Detect which cell encompasses the target text, then output its (X, Y) center coordinate. 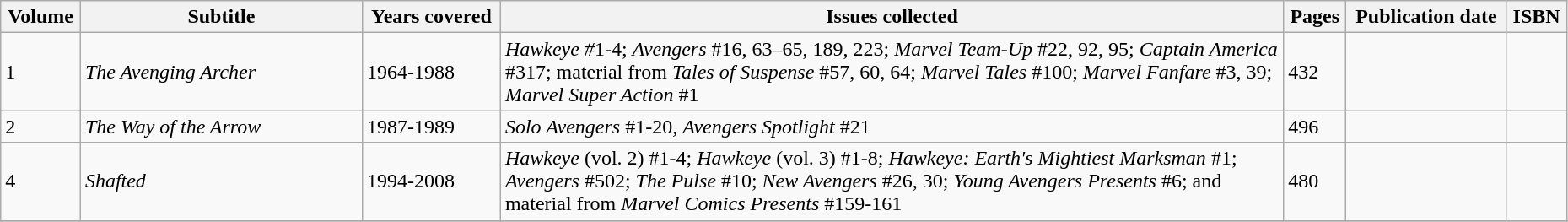
Issues collected (892, 17)
ISBN (1537, 17)
Years covered (432, 17)
Pages (1315, 17)
2 (40, 127)
The Avenging Archer (221, 72)
Solo Avengers #1-20, Avengers Spotlight #21 (892, 127)
1987-1989 (432, 127)
Subtitle (221, 17)
4 (40, 181)
Shafted (221, 181)
The Way of the Arrow (221, 127)
Publication date (1426, 17)
1 (40, 72)
Volume (40, 17)
1994-2008 (432, 181)
496 (1315, 127)
480 (1315, 181)
1964-1988 (432, 72)
432 (1315, 72)
